Scan for the cell matching the given text and deliver its [x, y] coordinate at center. 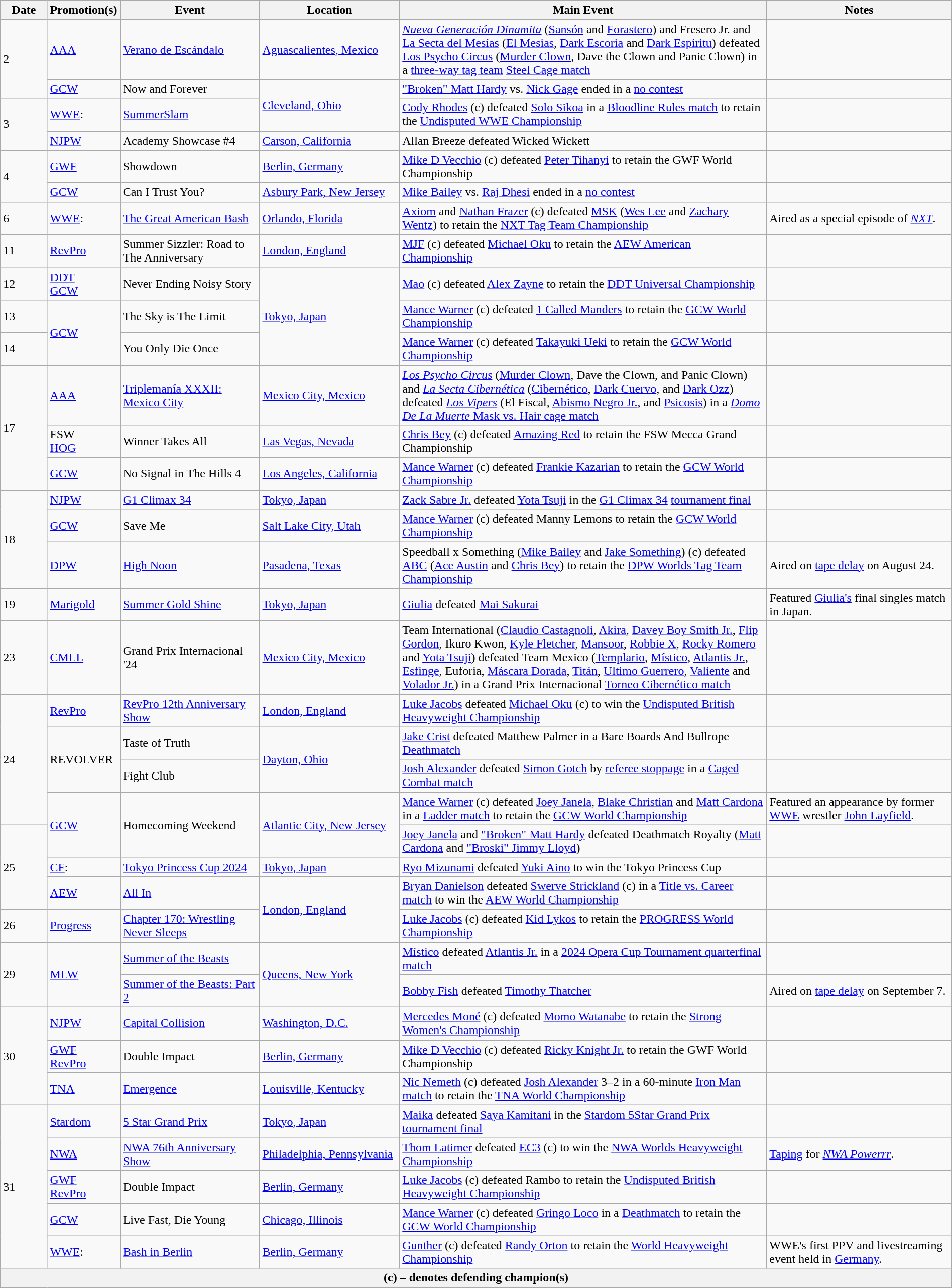
SummerSlam [190, 114]
Mance Warner (c) defeated 1 Called Manders to retain the GCW World Championship [583, 316]
Live Fast, Die Young [190, 1220]
Taping for NWA Powerrr. [860, 1154]
Joey Janela and "Broken" Matt Hardy defeated Deathmatch Royalty (Matt Cardona and "Broski" Jimmy Lloyd) [583, 841]
Maika defeated Saya Kamitani in the Stardom 5Star Grand Prix tournament final [583, 1121]
Emergence [190, 1089]
(c) – denotes defending champion(s) [476, 1278]
GWF [83, 167]
14 [24, 348]
Cody Rhodes (c) defeated Solo Sikoa in a Bloodline Rules match to retain the Undisputed WWE Championship [583, 114]
19 [24, 604]
Jake Crist defeated Matthew Palmer in a Bare Boards And Bullrope Deathmatch [583, 743]
NWA [83, 1154]
Mike D Vecchio (c) defeated Peter Tihanyi to retain the GWF World Championship [583, 167]
5 Star Grand Prix [190, 1121]
Luke Jacobs (c) defeated Rambo to retain the Undisputed British Heavyweight Championship [583, 1187]
RevPro 12th Anniversary Show [190, 711]
You Only Die Once [190, 348]
Fight Club [190, 776]
Bryan Danielson defeated Swerve Strickland (c) in a Title vs. Career match to win the AEW World Championship [583, 892]
Bobby Fish defeated Timothy Thatcher [583, 991]
Triplemanía XXXII: Mexico City [190, 396]
Featured Giulia's final singles match in Japan. [860, 604]
17 [24, 428]
High Noon [190, 565]
Dayton, Ohio [329, 759]
Never Ending Noisy Story [190, 283]
31 [24, 1187]
Atlantic City, New Jersey [329, 825]
Salt Lake City, Utah [329, 526]
Can I Trust You? [190, 192]
11 [24, 251]
Chris Bey (c) defeated Amazing Red to retain the FSW Mecca Grand Championship [583, 442]
13 [24, 316]
Aired as a special episode of NXT. [860, 218]
26 [24, 926]
Winner Takes All [190, 442]
Save Me [190, 526]
Orlando, Florida [329, 218]
Promotion(s) [83, 10]
Mance Warner (c) defeated Manny Lemons to retain the GCW World Championship [583, 526]
Grand Prix Internacional '24 [190, 658]
Místico defeated Atlantis Jr. in a 2024 Opera Cup Tournament quarterfinal match [583, 958]
"Broken" Matt Hardy vs. Nick Gage ended in a no contest [583, 89]
All In [190, 892]
Cleveland, Ohio [329, 105]
MLW [83, 974]
Date [24, 10]
Featured an appearance by former WWE wrestler John Layfield. [860, 808]
Summer Sizzler: Road to The Anniversary [190, 251]
29 [24, 974]
Thom Latimer defeated EC3 (c) to win the NWA Worlds Heavyweight Championship [583, 1154]
DPW [83, 565]
Mance Warner (c) defeated Takayuki Ueki to retain the GCW World Championship [583, 348]
Mance Warner (c) defeated Frankie Kazarian to retain the GCW World Championship [583, 474]
Philadelphia, Pennsylvania [329, 1154]
Gunther (c) defeated Randy Orton to retain the World Heavyweight Championship [583, 1252]
Carson, California [329, 141]
Giulia defeated Mai Sakurai [583, 604]
Event [190, 10]
Josh Alexander defeated Simon Gotch by referee stoppage in a Caged Combat match [583, 776]
Los Angeles, California [329, 474]
6 [24, 218]
G1 Climax 34 [190, 500]
Chapter 170: Wrestling Never Sleeps [190, 926]
25 [24, 867]
AEW [83, 892]
Asbury Park, New Jersey [329, 192]
Mao (c) defeated Alex Zayne to retain the DDT Universal Championship [583, 283]
Louisville, Kentucky [329, 1089]
CMLL [83, 658]
Tokyo Princess Cup 2024 [190, 867]
2 [24, 59]
Marigold [83, 604]
MJF (c) defeated Michael Oku to retain the AEW American Championship [583, 251]
Now and Forever [190, 89]
Pasadena, Texas [329, 565]
Aired on tape delay on August 24. [860, 565]
Mance Warner (c) defeated Gringo Loco in a Deathmatch to retain the GCW World Championship [583, 1220]
NWA 76th Anniversary Show [190, 1154]
Bash in Berlin [190, 1252]
FSWHOG [83, 442]
The Great American Bash [190, 218]
Ryo Mizunami defeated Yuki Aino to win the Tokyo Princess Cup [583, 867]
Homecoming Weekend [190, 825]
Mike Bailey vs. Raj Dhesi ended in a no contest [583, 192]
Summer of the Beasts: Part 2 [190, 991]
24 [24, 759]
WWE's first PPV and livestreaming event held in Germany. [860, 1252]
3 [24, 124]
30 [24, 1056]
Axiom and Nathan Frazer (c) defeated MSK (Wes Lee and Zachary Wentz) to retain the NXT Tag Team Championship [583, 218]
Showdown [190, 167]
DDTGCW [83, 283]
Speedball x Something (Mike Bailey and Jake Something) (c) defeated ABC (Ace Austin and Chris Bey) to retain the DPW Worlds Tag Team Championship [583, 565]
No Signal in The Hills 4 [190, 474]
Luke Jacobs defeated Michael Oku (c) to win the Undisputed British Heavyweight Championship [583, 711]
Notes [860, 10]
Stardom [83, 1121]
Capital Collision [190, 1024]
CF: [83, 867]
23 [24, 658]
Washington, D.C. [329, 1024]
The Sky is The Limit [190, 316]
Nic Nemeth (c) defeated Josh Alexander 3–2 in a 60-minute Iron Man match to retain the TNA World Championship [583, 1089]
Luke Jacobs (c) defeated Kid Lykos to retain the PROGRESS World Championship [583, 926]
Summer Gold Shine [190, 604]
Mercedes Moné (c) defeated Momo Watanabe to retain the Strong Women's Championship [583, 1024]
Mance Warner (c) defeated Joey Janela, Blake Christian and Matt Cardona in a Ladder match to retain the GCW World Championship [583, 808]
Queens, New York [329, 974]
Academy Showcase #4 [190, 141]
Aguascalientes, Mexico [329, 49]
Progress [83, 926]
Summer of the Beasts [190, 958]
Las Vegas, Nevada [329, 442]
18 [24, 539]
Main Event [583, 10]
4 [24, 176]
Verano de Escándalo [190, 49]
Aired on tape delay on September 7. [860, 991]
Chicago, Illinois [329, 1220]
12 [24, 283]
REVOLVER [83, 759]
Allan Breeze defeated Wicked Wickett [583, 141]
Mike D Vecchio (c) defeated Ricky Knight Jr. to retain the GWF World Championship [583, 1056]
Zack Sabre Jr. defeated Yota Tsuji in the G1 Climax 34 tournament final [583, 500]
Taste of Truth [190, 743]
TNA [83, 1089]
Location [329, 10]
